Find where the given text appears and provide that cell's center as [x, y] coordinate. 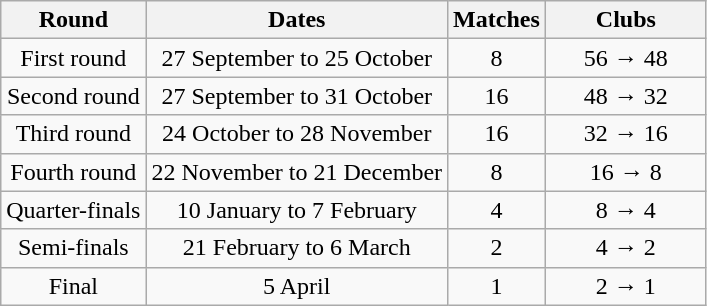
22 November to 21 December [297, 172]
Semi-finals [74, 248]
Round [74, 20]
2 [497, 248]
Second round [74, 96]
4 [497, 210]
5 April [297, 286]
27 September to 31 October [297, 96]
48 → 32 [626, 96]
10 January to 7 February [297, 210]
24 October to 28 November [297, 134]
Final [74, 286]
1 [497, 286]
27 September to 25 October [297, 58]
Fourth round [74, 172]
16 → 8 [626, 172]
4 → 2 [626, 248]
2 → 1 [626, 286]
Third round [74, 134]
Quarter-finals [74, 210]
8 → 4 [626, 210]
Matches [497, 20]
32 → 16 [626, 134]
First round [74, 58]
Dates [297, 20]
Clubs [626, 20]
56 → 48 [626, 58]
21 February to 6 March [297, 248]
